Determine the [x, y] coordinate at the center of the cell enclosing the given text.  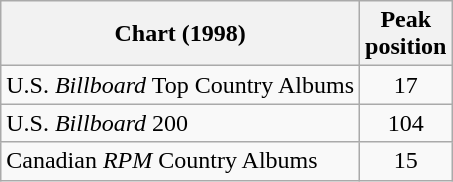
U.S. Billboard 200 [180, 123]
Chart (1998) [180, 34]
17 [406, 85]
U.S. Billboard Top Country Albums [180, 85]
15 [406, 161]
104 [406, 123]
Peakposition [406, 34]
Canadian RPM Country Albums [180, 161]
